Output the (x, y) coordinate of the center of the cell containing the given text.  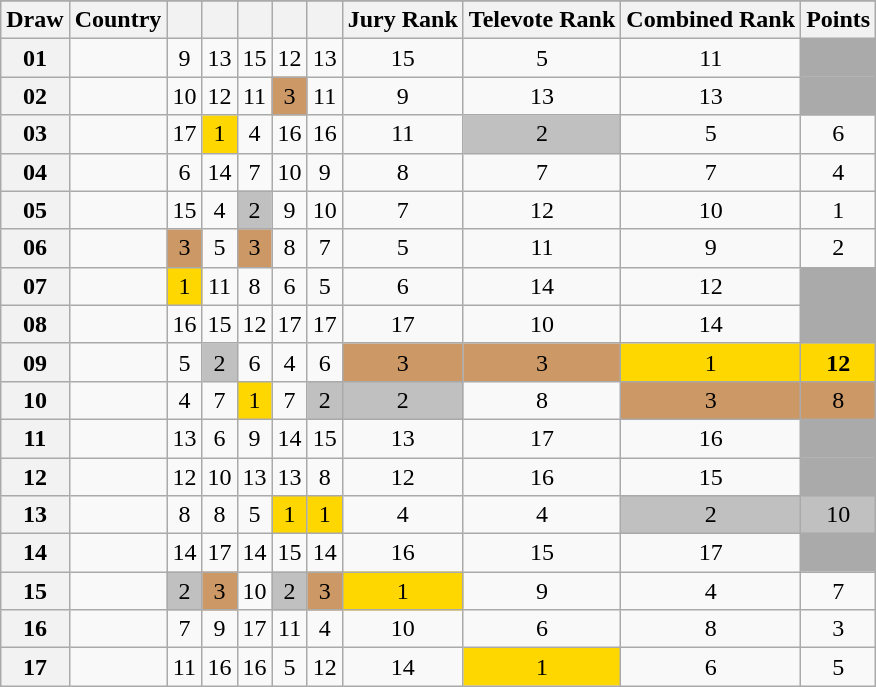
05 (35, 210)
08 (35, 324)
03 (35, 134)
Draw (35, 20)
Points (838, 20)
04 (35, 172)
01 (35, 58)
02 (35, 96)
06 (35, 248)
09 (35, 362)
Televote Rank (542, 20)
Country (118, 20)
Jury Rank (402, 20)
07 (35, 286)
Combined Rank (711, 20)
